Output the [X, Y] coordinate of the center of the cell containing the given text.  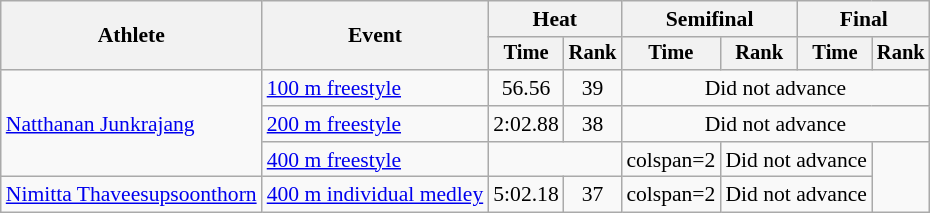
400 m individual medley [376, 195]
5:02.18 [526, 195]
39 [593, 88]
400 m freestyle [376, 160]
2:02.88 [526, 124]
Event [376, 36]
37 [593, 195]
100 m freestyle [376, 88]
Final [864, 19]
56.56 [526, 88]
Heat [554, 19]
Semifinal [710, 19]
38 [593, 124]
Athlete [132, 36]
200 m freestyle [376, 124]
Nimitta Thaveesupsoonthorn [132, 195]
Natthanan Junkrajang [132, 124]
